Scan for the cell matching the given text and deliver its [x, y] coordinate at center. 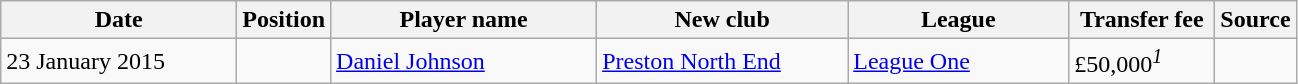
New club [722, 20]
Transfer fee [1142, 20]
League [958, 20]
23 January 2015 [119, 62]
Daniel Johnson [464, 62]
Position [284, 20]
Player name [464, 20]
£50,0001 [1142, 62]
League One [958, 62]
Date [119, 20]
Preston North End [722, 62]
Source [1256, 20]
